Pinpoint the cell where the given text exists, returning its [x, y] midpoint coordinate. 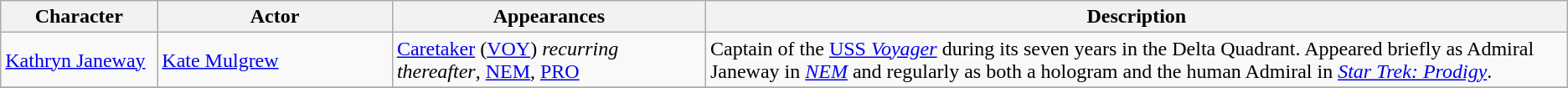
Character [79, 17]
Description [1136, 17]
Caretaker (VOY) recurring thereafter, NEM, PRO [549, 60]
Actor [275, 17]
Kathryn Janeway [79, 60]
Kate Mulgrew [275, 60]
Appearances [549, 17]
